Provide the [X, Y] coordinate of the cell's center where the given text is located.  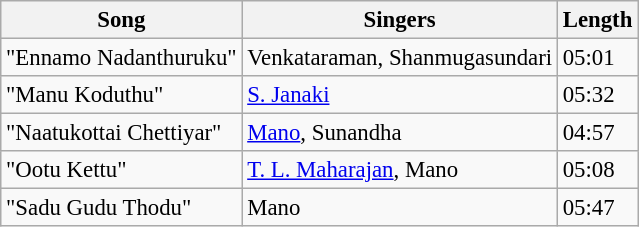
T. L. Maharajan, Mano [400, 170]
"Naatukottai Chettiyar" [122, 133]
Mano [400, 208]
"Manu Koduthu" [122, 95]
Singers [400, 20]
"Ennamo Nadanthuruku" [122, 58]
"Ootu Kettu" [122, 170]
Song [122, 20]
05:32 [597, 95]
"Sadu Gudu Thodu" [122, 208]
05:47 [597, 208]
S. Janaki [400, 95]
05:08 [597, 170]
04:57 [597, 133]
05:01 [597, 58]
Mano, Sunandha [400, 133]
Length [597, 20]
Venkataraman, Shanmugasundari [400, 58]
